Scan for the cell matching the given text and deliver its [X, Y] coordinate at center. 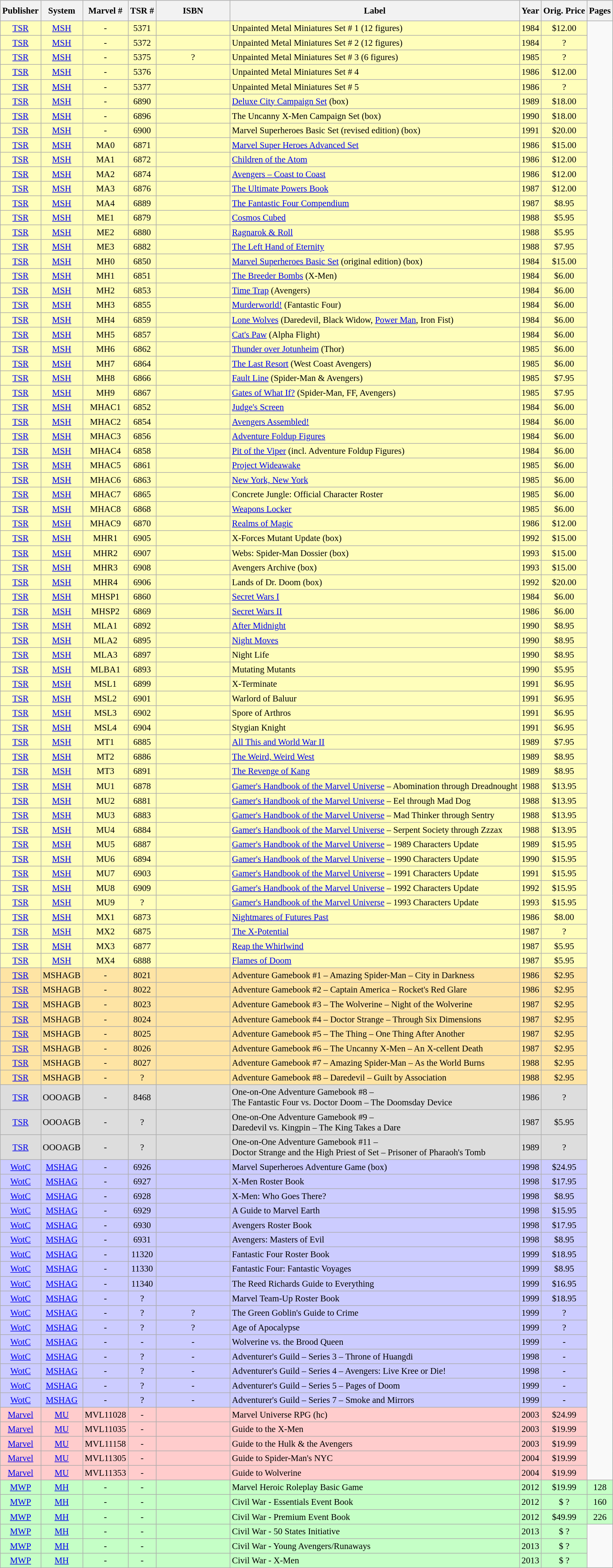
128 [600, 1487]
MT1 [105, 742]
Guide to the Hulk & the Avengers [375, 1444]
Gamer's Handbook of the Marvel Universe – Mad Thinker through Sentry [375, 815]
Nightmares of Futures Past [375, 917]
MX1 [105, 917]
Project Wideawake [375, 465]
$24.95 [564, 1167]
Adventure Gamebook #6 – The Uncanny X-Men – An X-cellent Death [375, 1048]
Year [530, 11]
6878 [142, 786]
5377 [142, 86]
Stygian Knight [375, 728]
Marvel Heroic Roleplay Basic Game [375, 1487]
Adventure Foldup Figures [375, 436]
Avengers: Masters of Evil [375, 1240]
Fantastic Four: Fantastic Voyages [375, 1269]
6872 [142, 159]
Adventure Gamebook #8 – Daredevil – Guilt by Association [375, 1077]
Secret Wars II [375, 611]
Adventurer's Guild – Series 7 – Smoke and Mirrors [375, 1400]
Adventure Gamebook #5 – The Thing – One Thing After Another [375, 1034]
11320 [142, 1254]
6877 [142, 946]
5371 [142, 28]
Civil War - Young Avengers/Runaways [375, 1546]
6862 [142, 349]
$24.99 [564, 1415]
One-on-One Adventure Gamebook #11 – Doctor Strange and the High Priest of Set – Prisoner of Pharaoh's Tomb [375, 1147]
5372 [142, 43]
Guide to Wolverine [375, 1473]
6871 [142, 145]
6905 [142, 538]
8022 [142, 990]
MHAC9 [105, 524]
6927 [142, 1182]
Unpainted Metal Miniatures Set # 1 (12 figures) [375, 28]
Civil War - Essentials Event Book [375, 1502]
MLA2 [105, 640]
MH2 [105, 291]
MHAC2 [105, 422]
6879 [142, 218]
MU9 [105, 903]
8468 [142, 1097]
Unpainted Metal Miniatures Set # 4 [375, 72]
Adventurer's Guild – Series 4 – Avengers: Live Kree or Die! [375, 1371]
Gamer's Handbook of the Marvel Universe – 1990 Characters Update [375, 859]
Mutating Mutants [375, 669]
MU5 [105, 844]
Time Trap (Avengers) [375, 291]
6909 [142, 888]
MA4 [105, 203]
MLBA1 [105, 669]
Marvel Team-Up Roster Book [375, 1298]
MH0 [105, 262]
6861 [142, 465]
Cat's Paw (Alpha Flight) [375, 334]
Weapons Locker [375, 509]
6887 [142, 844]
5375 [142, 57]
MX4 [105, 961]
6896 [142, 116]
Marvel Superheroes Adventure Game (box) [375, 1167]
Secret Wars I [375, 596]
Murderworld! (Fantastic Four) [375, 305]
6926 [142, 1167]
Unpainted Metal Miniatures Set # 2 (12 figures) [375, 43]
6893 [142, 669]
Civil War - 50 States Initiative [375, 1531]
Flames of Doom [375, 961]
Judge's Screen [375, 407]
The Uncanny X-Men Campaign Set (box) [375, 116]
6889 [142, 203]
Age of Apocalypse [375, 1327]
11340 [142, 1284]
New York, New York [375, 480]
$8.00 [564, 917]
6850 [142, 262]
6908 [142, 567]
6852 [142, 407]
6884 [142, 830]
8023 [142, 1005]
Adventurer's Guild – Series 5 – Pages of Doom [375, 1385]
MT2 [105, 757]
Webs: Spider-Man Dossier (box) [375, 553]
6855 [142, 305]
Pit of the Viper (incl. Adventure Foldup Figures) [375, 451]
ME2 [105, 232]
Adventurer's Guild – Series 3 – Throne of Huangdi [375, 1356]
MSL1 [105, 684]
6900 [142, 130]
Gamer's Handbook of the Marvel Universe – Abomination through Dreadnought [375, 786]
MH4 [105, 320]
6876 [142, 189]
5376 [142, 72]
The Revenge of Kang [375, 771]
6885 [142, 742]
MSL2 [105, 698]
MVL11028 [105, 1415]
System [62, 11]
The Green Goblin's Guide to Crime [375, 1313]
MHAC5 [105, 465]
6868 [142, 509]
Adventure Gamebook #3 – The Wolverine – Night of the Wolverine [375, 1005]
One-on-One Adventure Gamebook #9 – Daredevil vs. Kingpin – The King Takes a Dare [375, 1122]
ISBN [193, 11]
6869 [142, 611]
Night Life [375, 655]
MU8 [105, 888]
Gamer's Handbook of the Marvel Universe – 1989 Characters Update [375, 844]
6882 [142, 247]
6864 [142, 364]
MA2 [105, 174]
MU2 [105, 801]
The Fantastic Four Compendium [375, 203]
A Guide to Marvel Earth [375, 1211]
Avengers Assembled! [375, 422]
Deluxe City Campaign Set (box) [375, 101]
Wolverine vs. the Brood Queen [375, 1342]
ME1 [105, 218]
MA1 [105, 159]
MX3 [105, 946]
6901 [142, 698]
Adventure Gamebook #4 – Doctor Strange – Through Six Dimensions [375, 1019]
MU7 [105, 874]
Marvel Universe RPG (hc) [375, 1415]
6899 [142, 684]
The X-Potential [375, 932]
The Left Hand of Eternity [375, 247]
MSL3 [105, 713]
MH9 [105, 393]
Marvel Superheroes Basic Set (original edition) (box) [375, 262]
MSL4 [105, 728]
MT3 [105, 771]
6890 [142, 101]
Marvel Super Heroes Advanced Set [375, 145]
6928 [142, 1196]
Unpainted Metal Miniatures Set # 3 (6 figures) [375, 57]
MU3 [105, 815]
MHR3 [105, 567]
6875 [142, 932]
6870 [142, 524]
$49.99 [564, 1516]
MH7 [105, 364]
$16.95 [564, 1284]
6851 [142, 276]
The Last Resort (West Coast Avengers) [375, 364]
Reap the Whirlwind [375, 946]
MHR2 [105, 553]
MHAC1 [105, 407]
Gamer's Handbook of the Marvel Universe – 1993 Characters Update [375, 903]
6874 [142, 174]
MU4 [105, 830]
MH1 [105, 276]
6858 [142, 451]
Children of the Atom [375, 159]
Adventure Gamebook #1 – Amazing Spider-Man – City in Darkness [375, 975]
Spore of Arthros [375, 713]
Lone Wolves (Daredevil, Black Widow, Power Man, Iron Fist) [375, 320]
6888 [142, 961]
Avengers Roster Book [375, 1225]
Civil War - Premium Event Book [375, 1516]
160 [600, 1502]
MHAC4 [105, 451]
All This and World War II [375, 742]
Label [375, 11]
X-Terminate [375, 684]
6906 [142, 582]
MLA1 [105, 625]
MVL11353 [105, 1473]
Adventure Gamebook #2 – Captain America – Rocket's Red Glare [375, 990]
8025 [142, 1034]
Gates of What If? (Spider-Man, FF, Avengers) [375, 393]
6883 [142, 815]
The Reed Richards Guide to Everything [375, 1284]
Concrete Jungle: Official Character Roster [375, 495]
Gamer's Handbook of the Marvel Universe – Serpent Society through Zzzax [375, 830]
Gamer's Handbook of the Marvel Universe – 1991 Characters Update [375, 874]
8026 [142, 1048]
MHR1 [105, 538]
8021 [142, 975]
Thunder over Jotunheim (Thor) [375, 349]
Realms of Magic [375, 524]
11330 [142, 1269]
MVL11158 [105, 1444]
6863 [142, 480]
Avengers – Coast to Coast [375, 174]
6903 [142, 874]
6873 [142, 917]
MHSP1 [105, 596]
X-Men: Who Goes There? [375, 1196]
6895 [142, 640]
MA3 [105, 189]
6929 [142, 1211]
MHAC7 [105, 495]
ME3 [105, 247]
6866 [142, 378]
6931 [142, 1240]
Warlord of Baluur [375, 698]
MVL11035 [105, 1429]
Publisher [21, 11]
6897 [142, 655]
MHAC8 [105, 509]
X-Men Roster Book [375, 1182]
After Midnight [375, 625]
Ragnarok & Roll [375, 232]
MU6 [105, 859]
Lands of Dr. Doom (box) [375, 582]
TSR # [142, 11]
MH3 [105, 305]
MHAC6 [105, 480]
Civil War - X-Men [375, 1560]
MU1 [105, 786]
6930 [142, 1225]
MH5 [105, 334]
Adventure Gamebook #7 – Amazing Spider-Man – As the World Burns [375, 1063]
X-Forces Mutant Update (box) [375, 538]
6857 [142, 334]
Unpainted Metal Miniatures Set # 5 [375, 86]
MA0 [105, 145]
One-on-One Adventure Gamebook #8 – The Fantastic Four vs. Doctor Doom – The Doomsday Device [375, 1097]
6859 [142, 320]
MHAC3 [105, 436]
6853 [142, 291]
6880 [142, 232]
Cosmos Cubed [375, 218]
MHR4 [105, 582]
6891 [142, 771]
MH8 [105, 378]
The Breeder Bombs (X-Men) [375, 276]
6865 [142, 495]
8024 [142, 1019]
MH6 [105, 349]
6867 [142, 393]
Guide to Spider-Man's NYC [375, 1458]
Gamer's Handbook of the Marvel Universe – Eel through Mad Dog [375, 801]
Marvel Superheroes Basic Set (revised edition) (box) [375, 130]
6854 [142, 422]
Fault Line (Spider-Man & Avengers) [375, 378]
Orig. Price [564, 11]
226 [600, 1516]
Marvel # [105, 11]
6860 [142, 596]
6907 [142, 553]
MVL11305 [105, 1458]
MX2 [105, 932]
Pages [600, 11]
The Weird, Weird West [375, 757]
Gamer's Handbook of the Marvel Universe – 1992 Characters Update [375, 888]
MHSP2 [105, 611]
Night Moves [375, 640]
Avengers Archive (box) [375, 567]
6886 [142, 757]
6904 [142, 728]
MLA3 [105, 655]
8027 [142, 1063]
6881 [142, 801]
The Ultimate Powers Book [375, 189]
6902 [142, 713]
6894 [142, 859]
6856 [142, 436]
Fantastic Four Roster Book [375, 1254]
Guide to the X-Men [375, 1429]
6892 [142, 625]
